Output the (X, Y) coordinate of the center of the cell containing the given text.  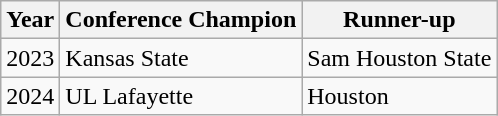
2023 (30, 58)
Runner-up (400, 20)
Conference Champion (181, 20)
Houston (400, 96)
Year (30, 20)
Sam Houston State (400, 58)
Kansas State (181, 58)
UL Lafayette (181, 96)
2024 (30, 96)
